Identify which cell holds the provided text, then report its [X, Y] central coordinate. 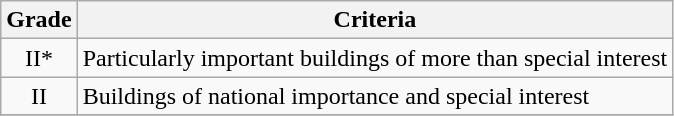
II* [39, 58]
Criteria [375, 20]
Particularly important buildings of more than special interest [375, 58]
Buildings of national importance and special interest [375, 96]
Grade [39, 20]
II [39, 96]
